Scan for the cell matching the given text and deliver its [x, y] coordinate at center. 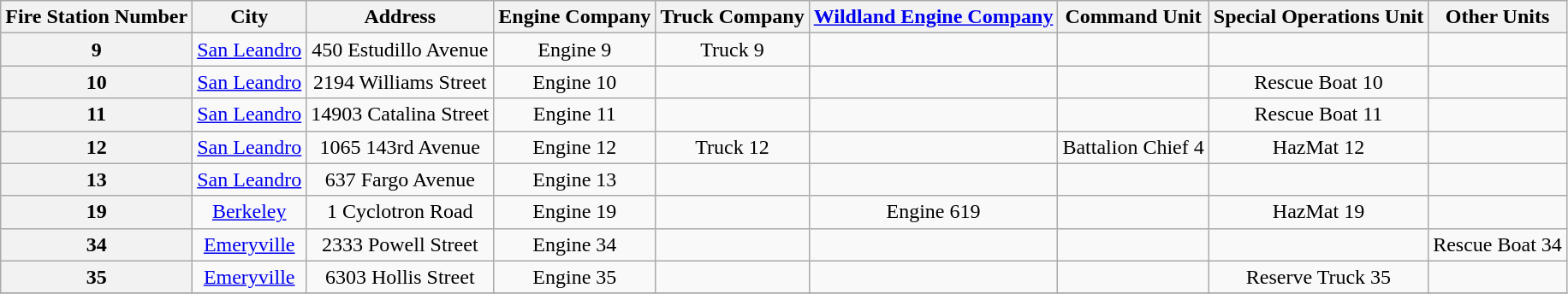
2194 Williams Street [401, 82]
Other Units [1498, 17]
Engine 13 [575, 179]
Address [401, 17]
Rescue Boat 10 [1318, 82]
Engine Company [575, 17]
Rescue Boat 34 [1498, 244]
Engine 35 [575, 277]
10 [97, 82]
2333 Powell Street [401, 244]
Engine 10 [575, 82]
11 [97, 115]
City [250, 17]
450 Estudillo Avenue [401, 50]
1 Cyclotron Road [401, 212]
Reserve Truck 35 [1318, 277]
19 [97, 212]
Engine 34 [575, 244]
6303 Hollis Street [401, 277]
12 [97, 147]
Engine 9 [575, 50]
Truck 12 [733, 147]
637 Fargo Avenue [401, 179]
13 [97, 179]
Engine 12 [575, 147]
Wildland Engine Company [933, 17]
Special Operations Unit [1318, 17]
14903 Catalina Street [401, 115]
34 [97, 244]
Berkeley [250, 212]
Engine 11 [575, 115]
HazMat 12 [1318, 147]
35 [97, 277]
Engine 619 [933, 212]
Command Unit [1133, 17]
Fire Station Number [97, 17]
Truck Company [733, 17]
Truck 9 [733, 50]
Battalion Chief 4 [1133, 147]
1065 143rd Avenue [401, 147]
9 [97, 50]
HazMat 19 [1318, 212]
Engine 19 [575, 212]
Rescue Boat 11 [1318, 115]
